Determine the [X, Y] coordinate at the center of the cell enclosing the given text.  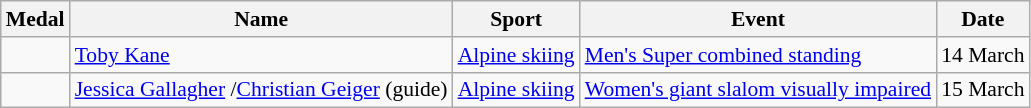
Date [982, 19]
Event [758, 19]
Sport [516, 19]
15 March [982, 90]
Men's Super combined standing [758, 55]
14 March [982, 55]
Jessica Gallagher /Christian Geiger (guide) [262, 90]
Women's giant slalom visually impaired [758, 90]
Toby Kane [262, 55]
Name [262, 19]
Medal [36, 19]
